Determine the [x, y] coordinate at the center of the cell enclosing the given text.  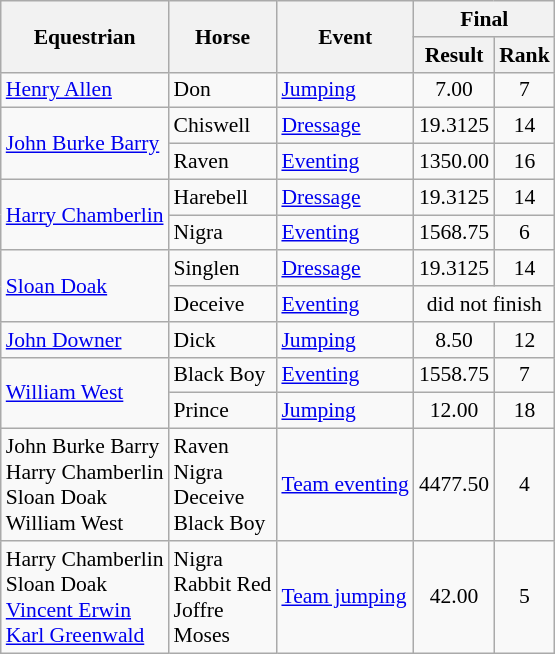
Final [484, 19]
1350.00 [454, 162]
Don [223, 90]
8.50 [454, 340]
Team jumping [344, 597]
Sloan Doak [85, 286]
7.00 [454, 90]
42.00 [454, 597]
Raven [223, 162]
4477.50 [454, 485]
Harebell [223, 197]
Harry Chamberlin [85, 214]
Dick [223, 340]
William West [85, 392]
Deceive [223, 304]
Singlen [223, 269]
Prince [223, 411]
Nigra [223, 233]
12.00 [454, 411]
John Downer [85, 340]
Chiswell [223, 126]
Black Boy [223, 375]
did not finish [484, 304]
John Burke Barry [85, 144]
Team eventing [344, 485]
1558.75 [454, 375]
John Burke BarryHarry ChamberlinSloan DoakWilliam West [85, 485]
Equestrian [85, 36]
Henry Allen [85, 90]
1568.75 [454, 233]
4 [524, 485]
Rank [524, 55]
5 [524, 597]
Harry ChamberlinSloan DoakVincent ErwinKarl Greenwald [85, 597]
18 [524, 411]
RavenNigraDeceiveBlack Boy [223, 485]
Event [344, 36]
Horse [223, 36]
12 [524, 340]
6 [524, 233]
16 [524, 162]
NigraRabbit RedJoffreMoses [223, 597]
Result [454, 55]
